Determine the [X, Y] coordinate at the center of the cell enclosing the given text.  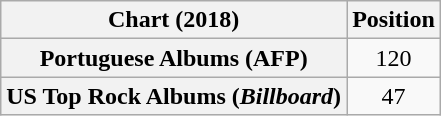
Position [394, 20]
120 [394, 58]
Portuguese Albums (AFP) [174, 58]
47 [394, 96]
Chart (2018) [174, 20]
US Top Rock Albums (Billboard) [174, 96]
